For the text-containing cell, return its midpoint in (X, Y) coordinate format. 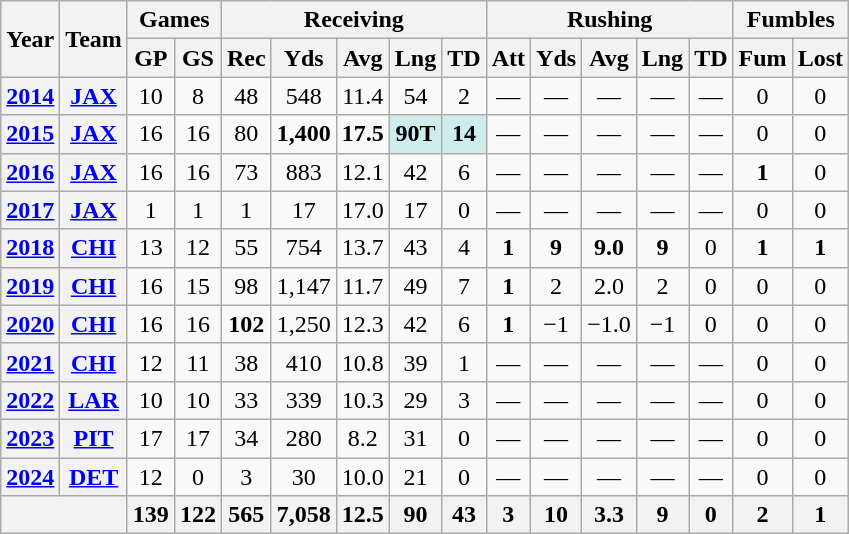
Receiving (354, 20)
10.0 (362, 477)
1,400 (304, 134)
49 (415, 286)
Games (174, 20)
55 (246, 248)
GS (198, 58)
11.4 (362, 96)
12.1 (362, 172)
2017 (30, 210)
2.0 (610, 286)
2023 (30, 438)
280 (304, 438)
DET (94, 477)
48 (246, 96)
15 (198, 286)
2016 (30, 172)
7,058 (304, 515)
33 (246, 400)
Rec (246, 58)
410 (304, 362)
883 (304, 172)
Fumbles (790, 20)
10.3 (362, 400)
34 (246, 438)
−1.0 (610, 324)
2014 (30, 96)
39 (415, 362)
Year (30, 39)
80 (246, 134)
11.7 (362, 286)
29 (415, 400)
LAR (94, 400)
1,250 (304, 324)
4 (464, 248)
30 (304, 477)
17.5 (362, 134)
2019 (30, 286)
Lost (820, 58)
3.3 (610, 515)
GP (150, 58)
73 (246, 172)
12.3 (362, 324)
2020 (30, 324)
38 (246, 362)
102 (246, 324)
90T (415, 134)
Team (94, 39)
Fum (762, 58)
2021 (30, 362)
7 (464, 286)
2018 (30, 248)
2015 (30, 134)
13 (150, 248)
98 (246, 286)
339 (304, 400)
548 (304, 96)
10.8 (362, 362)
54 (415, 96)
2022 (30, 400)
139 (150, 515)
31 (415, 438)
17.0 (362, 210)
14 (464, 134)
8.2 (362, 438)
13.7 (362, 248)
90 (415, 515)
9.0 (610, 248)
754 (304, 248)
21 (415, 477)
1,147 (304, 286)
122 (198, 515)
Rushing (610, 20)
11 (198, 362)
12.5 (362, 515)
565 (246, 515)
Att (508, 58)
2024 (30, 477)
8 (198, 96)
PIT (94, 438)
